Find where the given text appears and provide that cell's center as (X, Y) coordinate. 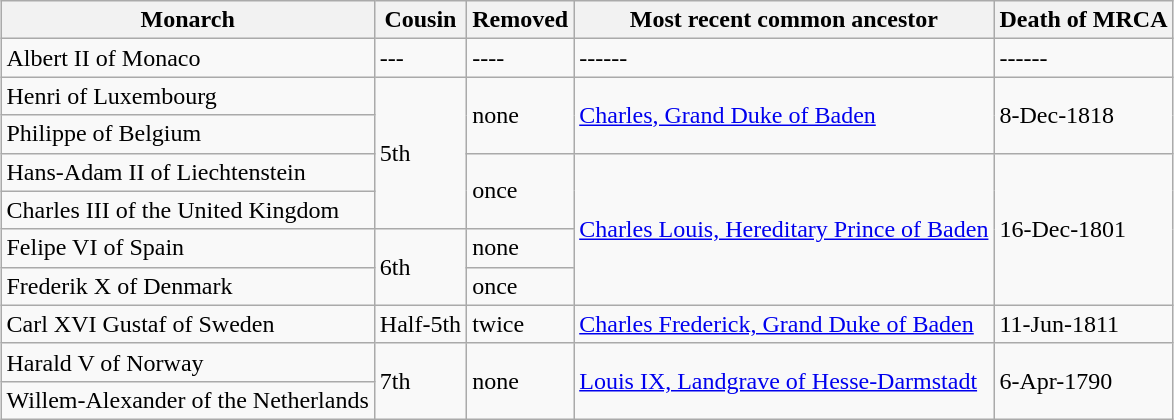
Hans-Adam II of Liechtenstein (188, 172)
Charles Frederick, Grand Duke of Baden (784, 324)
Cousin (420, 20)
Henri of Luxembourg (188, 96)
16-Dec-1801 (1084, 229)
Albert II of Monaco (188, 58)
Charles Louis, Hereditary Prince of Baden (784, 229)
Monarch (188, 20)
---- (520, 58)
5th (420, 153)
Carl XVI Gustaf of Sweden (188, 324)
Felipe VI of Spain (188, 248)
11-Jun-1811 (1084, 324)
Most recent common ancestor (784, 20)
Charles, Grand Duke of Baden (784, 115)
Charles III of the United Kingdom (188, 210)
twice (520, 324)
Willem-Alexander of the Netherlands (188, 400)
Frederik X of Denmark (188, 286)
Removed (520, 20)
Philippe of Belgium (188, 134)
8-Dec-1818 (1084, 115)
6-Apr-1790 (1084, 381)
7th (420, 381)
Louis IX, Landgrave of Hesse-Darmstadt (784, 381)
Half-5th (420, 324)
6th (420, 267)
--- (420, 58)
Harald V of Norway (188, 362)
Death of MRCA (1084, 20)
